Return the [x, y] coordinate for the center point of the cell that contains the specified text.  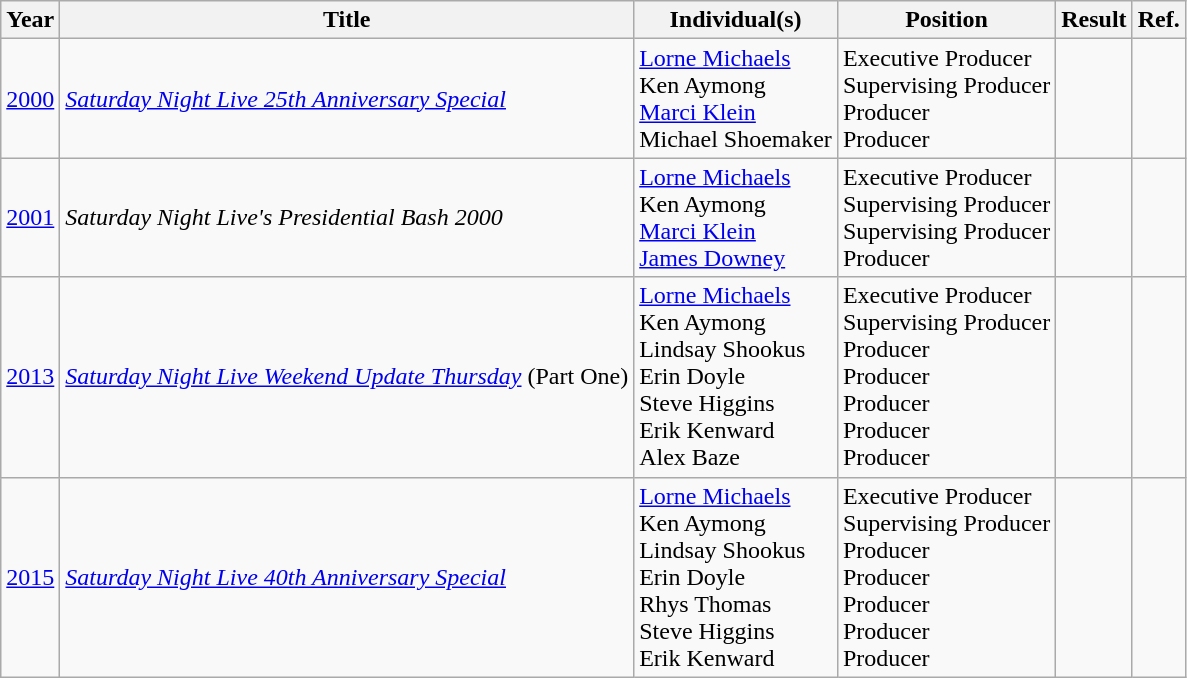
Saturday Night Live's Presidential Bash 2000 [347, 218]
Title [347, 20]
Saturday Night Live 25th Anniversary Special [347, 98]
Executive Producer Supervising Producer Producer Producer [946, 98]
2013 [30, 377]
Executive Producer Supervising Producer Supervising Producer Producer [946, 218]
Lorne Michaels Ken Aymong Marci Klein James Downey [736, 218]
Lorne Michaels Ken Aymong Lindsay Shookus Erin Doyle Steve Higgins Erik Kenward Alex Baze [736, 377]
Result [1094, 20]
Lorne Michaels Ken Aymong Lindsay Shookus Erin Doyle Rhys Thomas Steve Higgins Erik Kenward [736, 577]
Saturday Night Live 40th Anniversary Special [347, 577]
Lorne Michaels Ken Aymong Marci Klein Michael Shoemaker [736, 98]
2001 [30, 218]
Position [946, 20]
2000 [30, 98]
Individual(s) [736, 20]
Ref. [1158, 20]
Saturday Night Live Weekend Update Thursday (Part One) [347, 377]
2015 [30, 577]
Year [30, 20]
